Detect which cell encompasses the target text, then output its (X, Y) center coordinate. 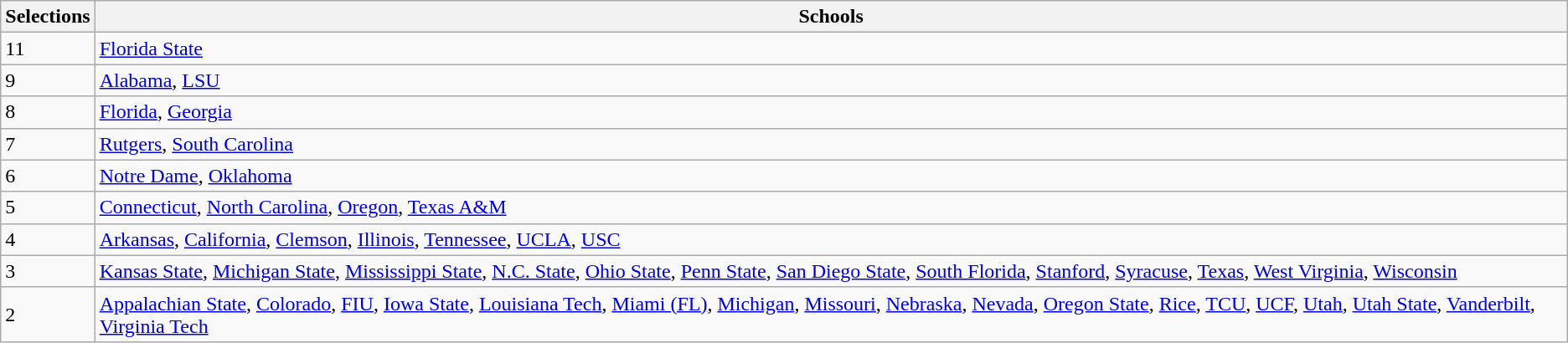
Florida State (831, 49)
11 (48, 49)
6 (48, 176)
9 (48, 80)
Alabama, LSU (831, 80)
Schools (831, 17)
Arkansas, California, Clemson, Illinois, Tennessee, UCLA, USC (831, 239)
3 (48, 271)
5 (48, 207)
Selections (48, 17)
Rutgers, South Carolina (831, 144)
4 (48, 239)
Connecticut, North Carolina, Oregon, Texas A&M (831, 207)
Florida, Georgia (831, 112)
2 (48, 315)
Notre Dame, Oklahoma (831, 176)
8 (48, 112)
7 (48, 144)
